Extract the [X, Y] coordinate from the center of the cell holding the provided text.  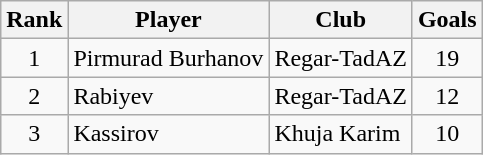
Rabiyev [168, 96]
Player [168, 20]
12 [447, 96]
10 [447, 134]
Goals [447, 20]
Kassirov [168, 134]
Pirmurad Burhanov [168, 58]
19 [447, 58]
2 [34, 96]
3 [34, 134]
Club [341, 20]
Khuja Karim [341, 134]
Rank [34, 20]
1 [34, 58]
